Capture the cell that displays the provided text and extract its (X, Y) central coordinate. 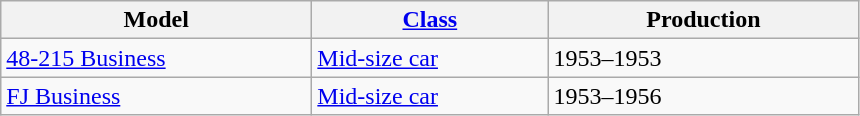
Model (156, 20)
1953–1953 (704, 58)
Class (430, 20)
FJ Business (156, 96)
Production (704, 20)
1953–1956 (704, 96)
48-215 Business (156, 58)
